Return the [x, y] coordinate for the center point of the cell that contains the specified text.  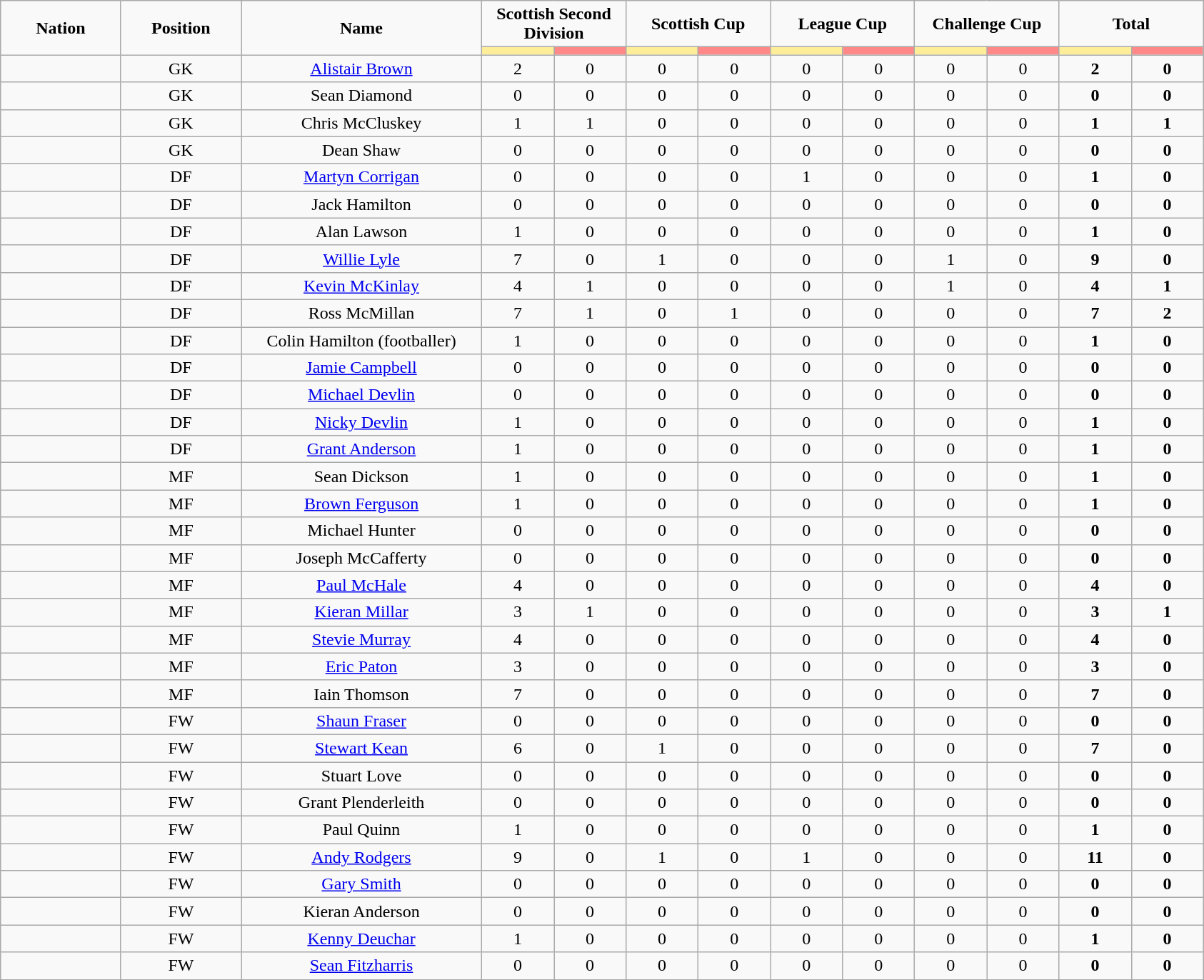
Eric Paton [361, 666]
Sean Diamond [361, 96]
Stevie Murray [361, 639]
Paul McHale [361, 585]
Iain Thomson [361, 694]
Brown Ferguson [361, 504]
Willie Lyle [361, 259]
Joseph McCafferty [361, 558]
Sean Fitzharris [361, 966]
Paul Quinn [361, 830]
Position [181, 28]
Sean Dickson [361, 476]
Scottish Second Division [553, 24]
Stewart Kean [361, 748]
Grant Plenderleith [361, 803]
Scottish Cup [698, 24]
Alan Lawson [361, 231]
Gary Smith [361, 884]
Ross McMillan [361, 313]
Name [361, 28]
Nicky Devlin [361, 422]
Jamie Campbell [361, 368]
Kieran Anderson [361, 911]
11 [1095, 857]
Kevin McKinlay [361, 286]
Dean Shaw [361, 150]
Michael Hunter [361, 531]
League Cup [843, 24]
Challenge Cup [987, 24]
Total [1131, 24]
Michael Devlin [361, 395]
Alistair Brown [361, 69]
Chris McCluskey [361, 123]
Grant Anderson [361, 449]
Nation [61, 28]
Kieran Millar [361, 612]
Martyn Corrigan [361, 177]
Andy Rodgers [361, 857]
Stuart Love [361, 775]
Colin Hamilton (footballer) [361, 341]
Shaun Fraser [361, 721]
6 [517, 748]
Jack Hamilton [361, 204]
Kenny Deuchar [361, 939]
